Determine the [x, y] coordinate at the center of the cell enclosing the given text.  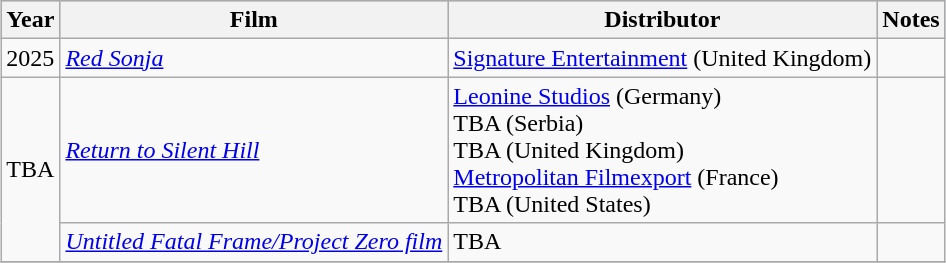
Film [254, 20]
Notes [911, 20]
Distributor [662, 20]
Untitled Fatal Frame/Project Zero film [254, 242]
Signature Entertainment (United Kingdom) [662, 58]
Leonine Studios (Germany)TBA (Serbia)TBA (United Kingdom)Metropolitan Filmexport (France)TBA (United States) [662, 150]
Year [30, 20]
2025 [30, 58]
Return to Silent Hill [254, 150]
Red Sonja [254, 58]
